Detect which cell encompasses the target text, then output its [X, Y] center coordinate. 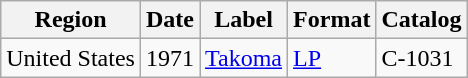
Catalog [422, 20]
Takoma [244, 58]
United States [71, 58]
Format [332, 20]
C-1031 [422, 58]
LP [332, 58]
Date [170, 20]
1971 [170, 58]
Region [71, 20]
Label [244, 20]
